Find where the given text appears and provide that cell's center as (X, Y) coordinate. 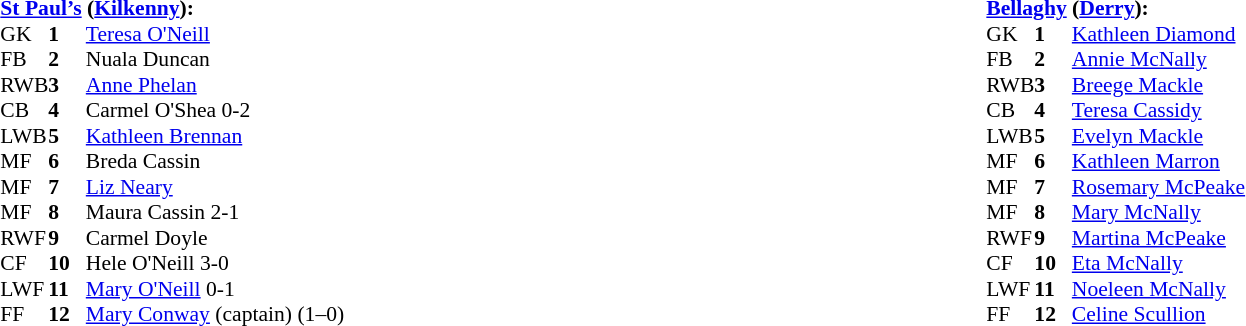
Rosemary McPeake (1158, 187)
Noeleen McNally (1158, 289)
Evelyn Mackle (1158, 136)
Breda Cassin (215, 161)
Hele O'Neill 3-0 (215, 263)
Kathleen Diamond (1158, 34)
Carmel Doyle (215, 238)
Anne Phelan (215, 85)
Mary McNally (1158, 213)
Kathleen Marron (1158, 161)
Carmel O'Shea 0-2 (215, 111)
Maura Cassin 2-1 (215, 213)
Kathleen Brennan (215, 136)
Martina McPeake (1158, 238)
Mary O'Neill 0-1 (215, 289)
Teresa Cassidy (1158, 111)
Teresa O'Neill (215, 34)
Breege Mackle (1158, 85)
Liz Neary (215, 187)
Nuala Duncan (215, 59)
Eta McNally (1158, 263)
Annie McNally (1158, 59)
